Identify which cell holds the provided text, then report its (x, y) central coordinate. 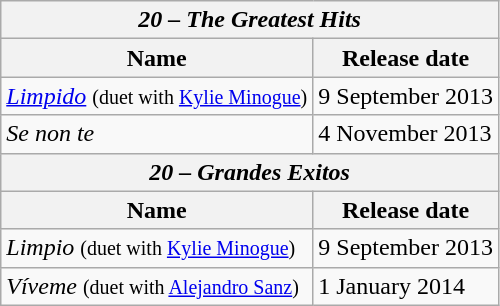
20 – Grandes Exitos (250, 172)
Limpido (duet with Kylie Minogue) (157, 96)
4 November 2013 (406, 134)
1 January 2014 (406, 286)
Limpio (duet with Kylie Minogue) (157, 248)
Víveme (duet with Alejandro Sanz) (157, 286)
20 – The Greatest Hits (250, 20)
Se non te (157, 134)
